Provide the (X, Y) coordinate of the cell's center where the given text is located.  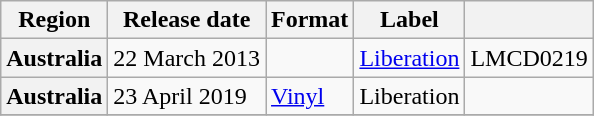
Vinyl (310, 96)
Label (410, 20)
LMCD0219 (529, 58)
Region (54, 20)
Release date (187, 20)
23 April 2019 (187, 96)
22 March 2013 (187, 58)
Format (310, 20)
